Identify which cell holds the provided text, then report its (x, y) central coordinate. 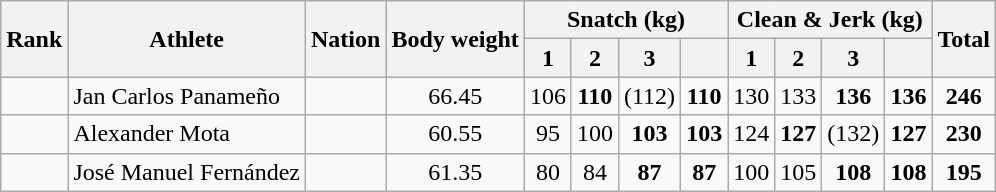
230 (964, 134)
124 (752, 134)
Athlete (187, 39)
66.45 (455, 96)
60.55 (455, 134)
105 (798, 172)
José Manuel Fernández (187, 172)
Jan Carlos Panameño (187, 96)
(132) (854, 134)
Rank (34, 39)
130 (752, 96)
84 (594, 172)
Alexander Mota (187, 134)
106 (548, 96)
246 (964, 96)
(112) (649, 96)
61.35 (455, 172)
195 (964, 172)
Clean & Jerk (kg) (830, 20)
Total (964, 39)
Snatch (kg) (626, 20)
80 (548, 172)
Body weight (455, 39)
95 (548, 134)
Nation (346, 39)
133 (798, 96)
